Identify which cell holds the provided text, then report its [X, Y] central coordinate. 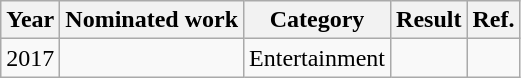
Ref. [494, 20]
Year [30, 20]
Nominated work [152, 20]
Entertainment [318, 58]
2017 [30, 58]
Category [318, 20]
Result [429, 20]
